For the text-containing cell, return its midpoint in (x, y) coordinate format. 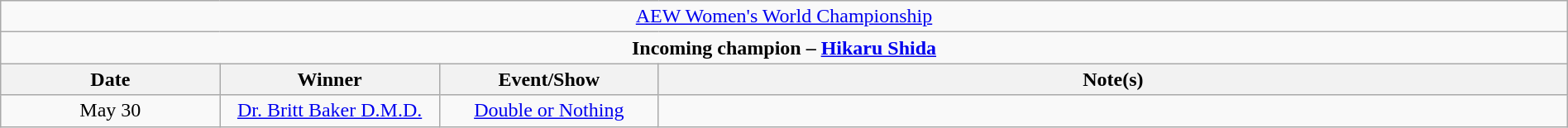
Double or Nothing (549, 111)
AEW Women's World Championship (784, 17)
Event/Show (549, 79)
Incoming champion – Hikaru Shida (784, 48)
May 30 (111, 111)
Note(s) (1113, 79)
Date (111, 79)
Winner (329, 79)
Dr. Britt Baker D.M.D. (329, 111)
